For the text-containing cell, return its midpoint in [x, y] coordinate format. 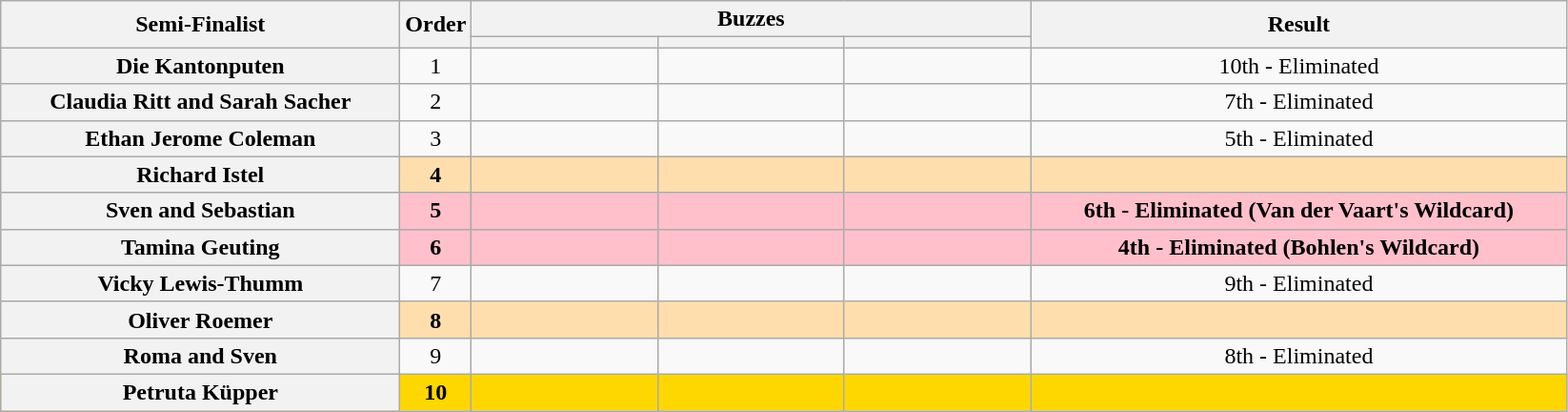
6th - Eliminated (Van der Vaart's Wildcard) [1299, 211]
10 [436, 392]
Sven and Sebastian [200, 211]
Tamina Geuting [200, 247]
Buzzes [751, 19]
Result [1299, 25]
Oliver Roemer [200, 319]
Semi-Finalist [200, 25]
8 [436, 319]
Petruta Küpper [200, 392]
1 [436, 66]
9th - Eliminated [1299, 283]
8th - Eliminated [1299, 356]
9 [436, 356]
2 [436, 102]
6 [436, 247]
7 [436, 283]
5 [436, 211]
4th - Eliminated (Bohlen's Wildcard) [1299, 247]
5th - Eliminated [1299, 138]
Vicky Lewis-Thumm [200, 283]
3 [436, 138]
4 [436, 175]
Richard Istel [200, 175]
Roma and Sven [200, 356]
10th - Eliminated [1299, 66]
Claudia Ritt and Sarah Sacher [200, 102]
Die Kantonputen [200, 66]
Ethan Jerome Coleman [200, 138]
Order [436, 25]
7th - Eliminated [1299, 102]
